Find where the given text appears and provide that cell's center as [X, Y] coordinate. 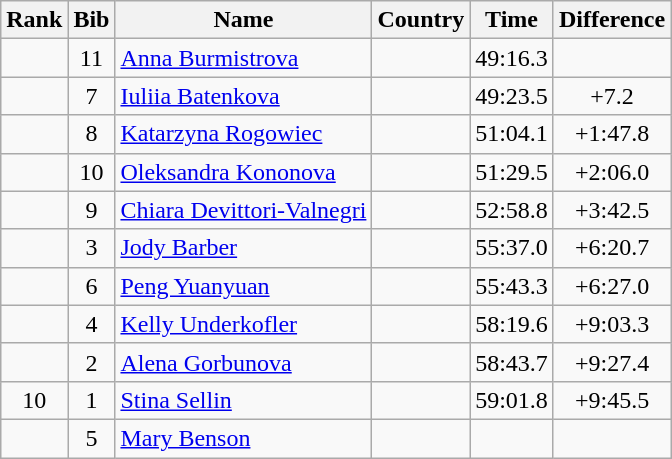
+3:42.5 [612, 210]
Jody Barber [244, 248]
51:04.1 [512, 134]
9 [92, 210]
+2:06.0 [612, 172]
55:37.0 [512, 248]
Bib [92, 20]
Name [244, 20]
Alena Gorbunova [244, 362]
Chiara Devittori-Valnegri [244, 210]
6 [92, 286]
51:29.5 [512, 172]
Difference [612, 20]
11 [92, 58]
Anna Burmistrova [244, 58]
1 [92, 400]
49:16.3 [512, 58]
Katarzyna Rogowiec [244, 134]
+9:03.3 [612, 324]
+9:45.5 [612, 400]
7 [92, 96]
Mary Benson [244, 438]
+9:27.4 [612, 362]
59:01.8 [512, 400]
Iuliia Batenkova [244, 96]
Country [421, 20]
58:43.7 [512, 362]
Oleksandra Kononova [244, 172]
52:58.8 [512, 210]
+7.2 [612, 96]
2 [92, 362]
+1:47.8 [612, 134]
49:23.5 [512, 96]
55:43.3 [512, 286]
Rank [34, 20]
Time [512, 20]
5 [92, 438]
3 [92, 248]
58:19.6 [512, 324]
8 [92, 134]
Peng Yuanyuan [244, 286]
Kelly Underkofler [244, 324]
+6:27.0 [612, 286]
Stina Sellin [244, 400]
4 [92, 324]
+6:20.7 [612, 248]
